Return the [x, y] coordinate for the center point of the cell that contains the specified text.  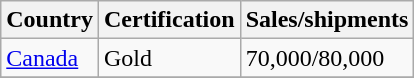
Canada [50, 58]
Gold [169, 58]
70,000/80,000 [327, 58]
Sales/shipments [327, 20]
Certification [169, 20]
Country [50, 20]
